Provide the [x, y] coordinate of the cell's center where the given text is located.  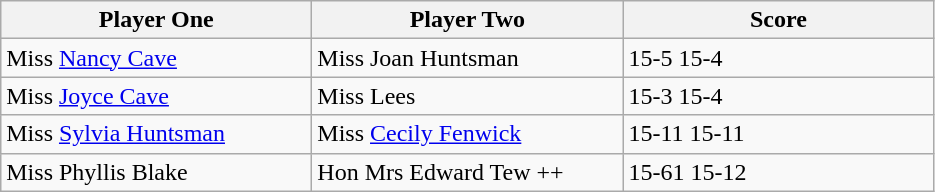
15-5 15-4 [778, 58]
Miss Cecily Fenwick [468, 134]
Miss Phyllis Blake [156, 172]
Miss Joan Huntsman [468, 58]
Score [778, 20]
15-61 15-12 [778, 172]
Player Two [468, 20]
15-3 15-4 [778, 96]
Hon Mrs Edward Tew ++ [468, 172]
Miss Sylvia Huntsman [156, 134]
Miss Joyce Cave [156, 96]
15-11 15-11 [778, 134]
Miss Nancy Cave [156, 58]
Player One [156, 20]
Miss Lees [468, 96]
